Detect which cell encompasses the target text, then output its (x, y) center coordinate. 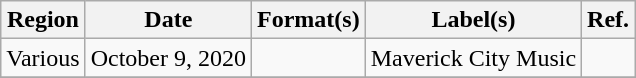
Region (43, 20)
Various (43, 58)
Maverick City Music (473, 58)
Date (168, 20)
October 9, 2020 (168, 58)
Label(s) (473, 20)
Ref. (608, 20)
Format(s) (309, 20)
